From the cell containing the given text, extract its center point as [X, Y] coordinate. 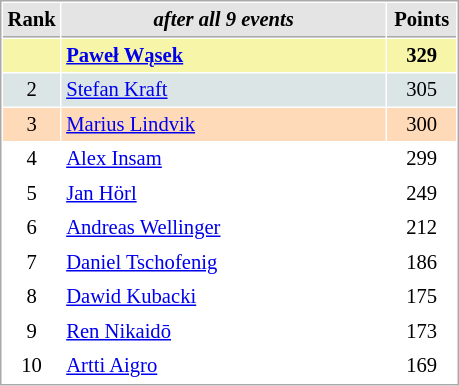
Alex Insam [224, 158]
6 [32, 228]
186 [422, 262]
Daniel Tschofenig [224, 262]
175 [422, 296]
5 [32, 194]
169 [422, 366]
Marius Lindvik [224, 124]
Andreas Wellinger [224, 228]
4 [32, 158]
249 [422, 194]
Paweł Wąsek [224, 56]
8 [32, 296]
299 [422, 158]
Rank [32, 20]
173 [422, 332]
2 [32, 90]
305 [422, 90]
Stefan Kraft [224, 90]
after all 9 events [224, 20]
300 [422, 124]
3 [32, 124]
Dawid Kubacki [224, 296]
Jan Hörl [224, 194]
329 [422, 56]
10 [32, 366]
7 [32, 262]
9 [32, 332]
212 [422, 228]
Ren Nikaidō [224, 332]
Artti Aigro [224, 366]
Points [422, 20]
